Return the [X, Y] coordinate for the center point of the cell that contains the specified text.  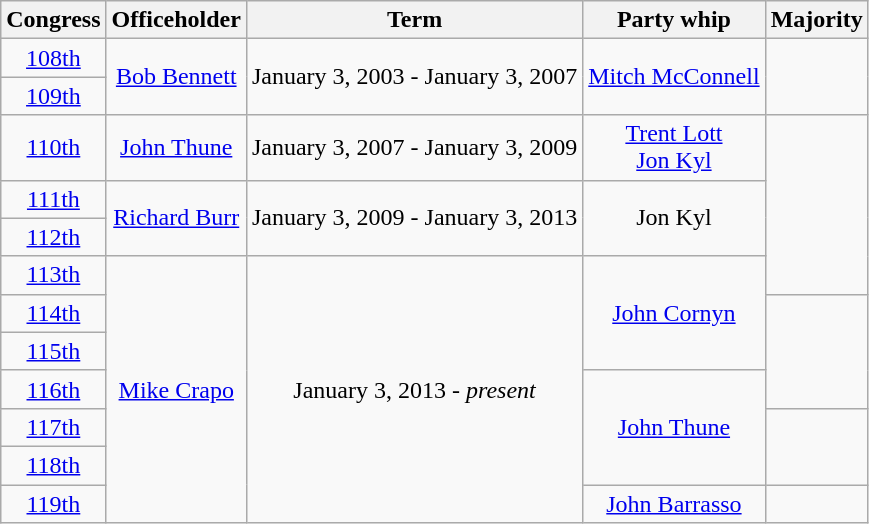
Officeholder [176, 20]
John Cornyn [674, 313]
110th [54, 148]
John Barrasso [674, 503]
Majority [816, 20]
112th [54, 237]
Congress [54, 20]
January 3, 2009 - January 3, 2013 [414, 218]
January 3, 2003 - January 3, 2007 [414, 77]
Mike Crapo [176, 389]
Jon Kyl [674, 218]
113th [54, 275]
Party whip [674, 20]
Richard Burr [176, 218]
108th [54, 58]
116th [54, 389]
114th [54, 313]
January 3, 2007 - January 3, 2009 [414, 148]
111th [54, 199]
Trent LottJon Kyl [674, 148]
117th [54, 427]
Bob Bennett [176, 77]
115th [54, 351]
Mitch McConnell [674, 77]
January 3, 2013 - present [414, 389]
119th [54, 503]
118th [54, 465]
109th [54, 96]
Term [414, 20]
